Identify which cell holds the provided text, then report its (X, Y) central coordinate. 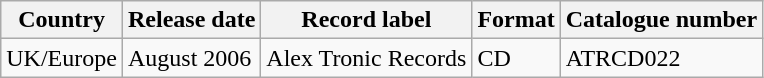
Alex Tronic Records (366, 58)
Country (62, 20)
Release date (191, 20)
Format (516, 20)
Catalogue number (661, 20)
ATRCD022 (661, 58)
UK/Europe (62, 58)
August 2006 (191, 58)
Record label (366, 20)
CD (516, 58)
